Detect which cell encompasses the target text, then output its [X, Y] center coordinate. 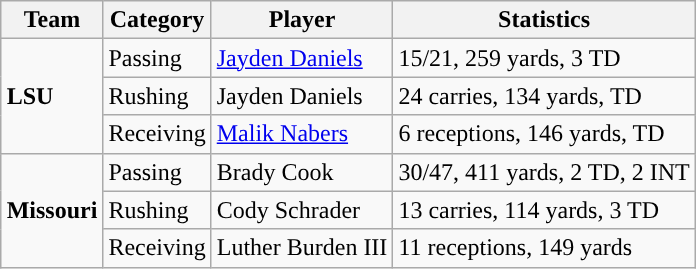
24 carries, 134 yards, TD [544, 96]
Cody Schrader [302, 210]
13 carries, 114 yards, 3 TD [544, 210]
Team [52, 20]
11 receptions, 149 yards [544, 248]
6 receptions, 146 yards, TD [544, 134]
Brady Cook [302, 172]
Missouri [52, 210]
30/47, 411 yards, 2 TD, 2 INT [544, 172]
15/21, 259 yards, 3 TD [544, 58]
Player [302, 20]
Malik Nabers [302, 134]
Category [157, 20]
LSU [52, 96]
Luther Burden III [302, 248]
Statistics [544, 20]
